Detect which cell encompasses the target text, then output its [x, y] center coordinate. 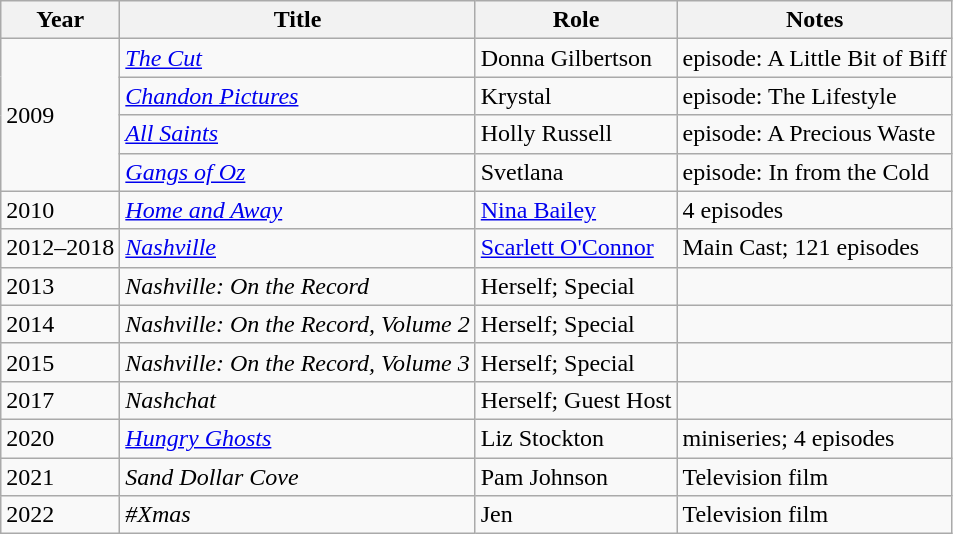
4 episodes [814, 210]
Title [298, 20]
episode: A Little Bit of Biff [814, 58]
2017 [60, 400]
Gangs of Oz [298, 172]
Jen [576, 515]
Donna Gilbertson [576, 58]
miniseries; 4 episodes [814, 438]
Home and Away [298, 210]
Nashville: On the Record [298, 286]
Herself; Guest Host [576, 400]
2015 [60, 362]
2021 [60, 477]
Year [60, 20]
#Xmas [298, 515]
Notes [814, 20]
episode: In from the Cold [814, 172]
Nashville: On the Record, Volume 2 [298, 324]
Role [576, 20]
2009 [60, 115]
Nina Bailey [576, 210]
episode: The Lifestyle [814, 96]
2010 [60, 210]
Main Cast; 121 episodes [814, 248]
Nashchat [298, 400]
Holly Russell [576, 134]
All Saints [298, 134]
Chandon Pictures [298, 96]
Nashville [298, 248]
Scarlett O'Connor [576, 248]
2014 [60, 324]
Sand Dollar Cove [298, 477]
Nashville: On the Record, Volume 3 [298, 362]
2022 [60, 515]
Liz Stockton [576, 438]
Krystal [576, 96]
The Cut [298, 58]
Svetlana [576, 172]
Pam Johnson [576, 477]
2012–2018 [60, 248]
2013 [60, 286]
episode: A Precious Waste [814, 134]
Hungry Ghosts [298, 438]
2020 [60, 438]
